Extract the [x, y] coordinate from the center of the cell holding the provided text.  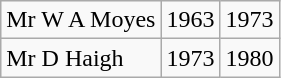
Mr W A Moyes [81, 20]
1980 [250, 58]
Mr D Haigh [81, 58]
1963 [190, 20]
